Return the (X, Y) coordinate for the center point of the cell that contains the specified text.  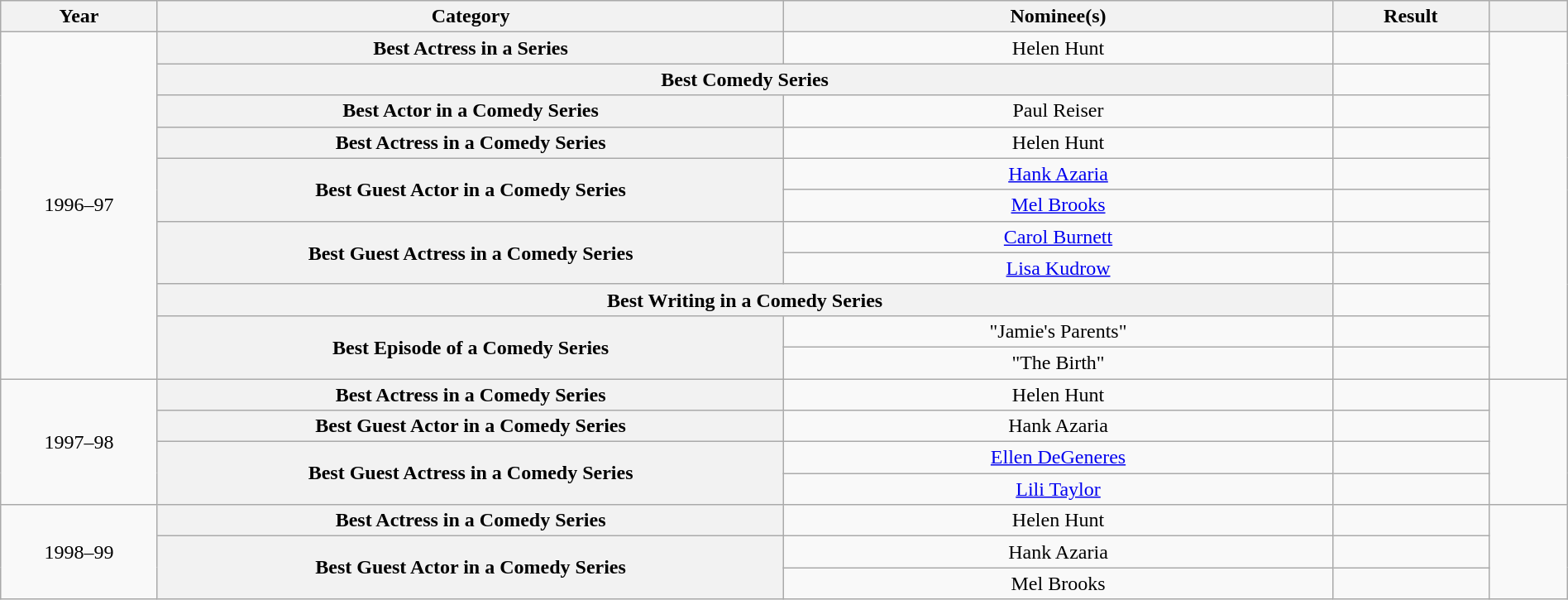
Result (1411, 17)
Best Actress in a Series (471, 48)
Year (79, 17)
Best Actor in a Comedy Series (471, 111)
Lili Taylor (1059, 489)
Paul Reiser (1059, 111)
1996–97 (79, 205)
1997–98 (79, 442)
Best Episode of a Comedy Series (471, 347)
1998–99 (79, 552)
Best Writing in a Comedy Series (744, 300)
Nominee(s) (1059, 17)
"The Birth" (1059, 362)
Carol Burnett (1059, 237)
Category (471, 17)
"Jamie's Parents" (1059, 331)
Best Comedy Series (744, 79)
Ellen DeGeneres (1059, 458)
Lisa Kudrow (1059, 268)
